Provide the [X, Y] coordinate of the cell's center where the given text is located.  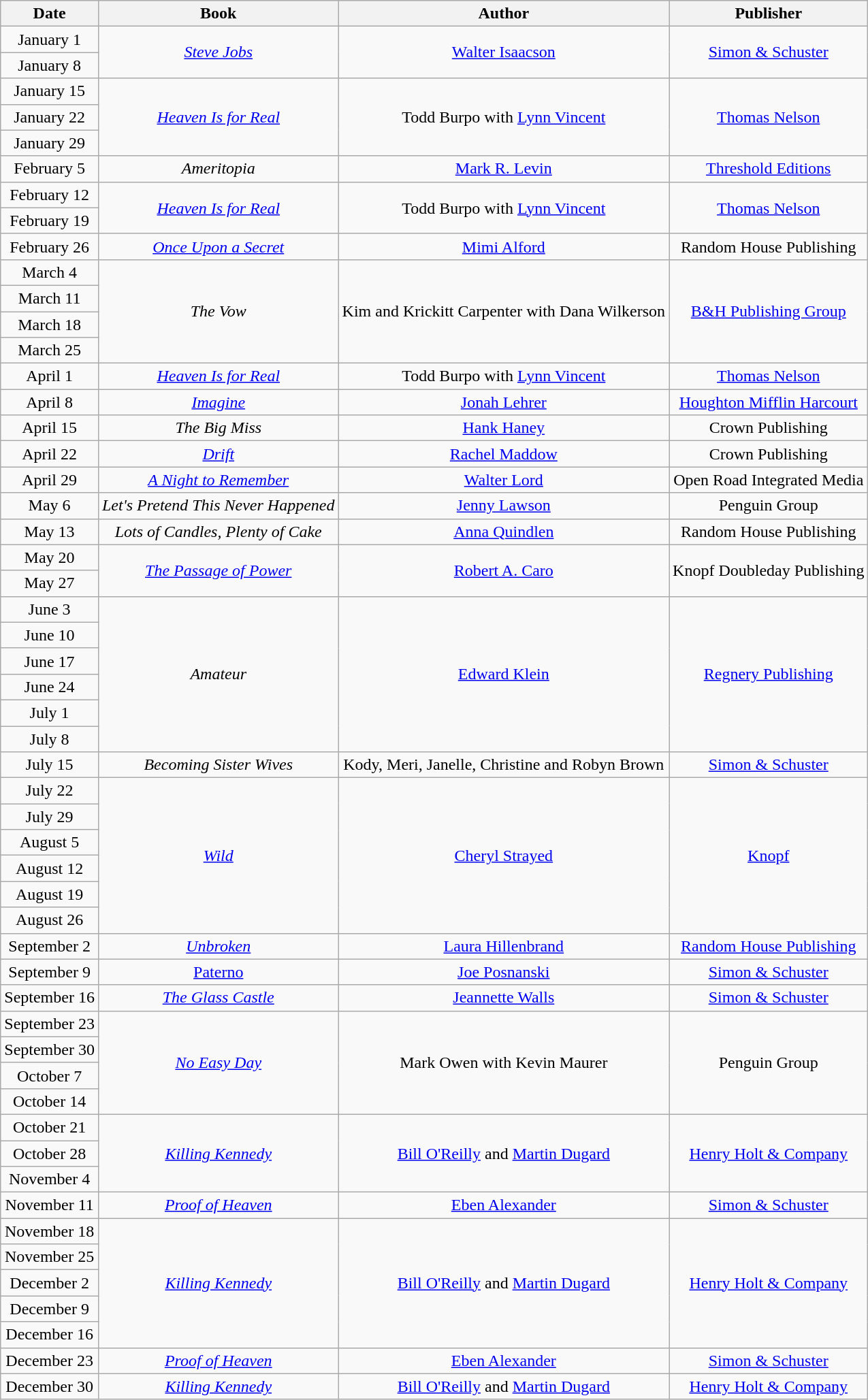
March 11 [50, 298]
July 8 [50, 738]
November 4 [50, 1179]
December 2 [50, 1283]
Laura Hillenbrand [504, 946]
Knopf Doubleday Publishing [769, 570]
Ameritopia [218, 169]
Author [504, 14]
February 12 [50, 195]
October 21 [50, 1127]
Hank Haney [504, 428]
December 30 [50, 1386]
The Passage of Power [218, 570]
B&H Publishing Group [769, 311]
September 23 [50, 1024]
Knopf [769, 856]
Robert A. Caro [504, 570]
Book [218, 14]
June 17 [50, 661]
November 25 [50, 1257]
September 16 [50, 998]
Drift [218, 454]
March 25 [50, 351]
Lots of Candles, Plenty of Cake [218, 532]
Threshold Editions [769, 169]
January 1 [50, 39]
July 15 [50, 765]
October 14 [50, 1101]
Paterno [218, 972]
Jeannette Walls [504, 998]
August 5 [50, 843]
September 9 [50, 972]
Edward Klein [504, 674]
Kody, Meri, Janelle, Christine and Robyn Brown [504, 765]
Imagine [218, 402]
Houghton Mifflin Harcourt [769, 402]
Open Road Integrated Media [769, 480]
Let's Pretend This Never Happened [218, 506]
No Easy Day [218, 1062]
April 29 [50, 480]
February 19 [50, 221]
Regnery Publishing [769, 674]
Mimi Alford [504, 246]
April 8 [50, 402]
June 24 [50, 687]
July 22 [50, 791]
March 18 [50, 325]
June 10 [50, 635]
November 18 [50, 1231]
November 11 [50, 1205]
March 4 [50, 272]
January 8 [50, 65]
September 2 [50, 946]
February 26 [50, 246]
May 6 [50, 506]
Jonah Lehrer [504, 402]
Walter Lord [504, 480]
September 30 [50, 1049]
Jenny Lawson [504, 506]
Steve Jobs [218, 52]
A Night to Remember [218, 480]
April 1 [50, 376]
July 1 [50, 713]
Rachel Maddow [504, 454]
Walter Isaacson [504, 52]
August 19 [50, 894]
August 12 [50, 868]
Joe Posnanski [504, 972]
Amateur [218, 674]
The Big Miss [218, 428]
December 9 [50, 1309]
December 16 [50, 1335]
January 15 [50, 91]
Mark Owen with Kevin Maurer [504, 1062]
Wild [218, 856]
May 20 [50, 557]
October 28 [50, 1154]
January 22 [50, 117]
Once Upon a Secret [218, 246]
July 29 [50, 817]
Date [50, 14]
May 13 [50, 532]
January 29 [50, 143]
Becoming Sister Wives [218, 765]
Unbroken [218, 946]
April 15 [50, 428]
Kim and Krickitt Carpenter with Dana Wilkerson [504, 311]
April 22 [50, 454]
August 26 [50, 920]
October 7 [50, 1075]
December 23 [50, 1361]
May 27 [50, 583]
February 5 [50, 169]
Cheryl Strayed [504, 856]
June 3 [50, 609]
The Glass Castle [218, 998]
Anna Quindlen [504, 532]
The Vow [218, 311]
Mark R. Levin [504, 169]
Publisher [769, 14]
